Search for the cell housing the specified text and yield its [X, Y] center coordinate. 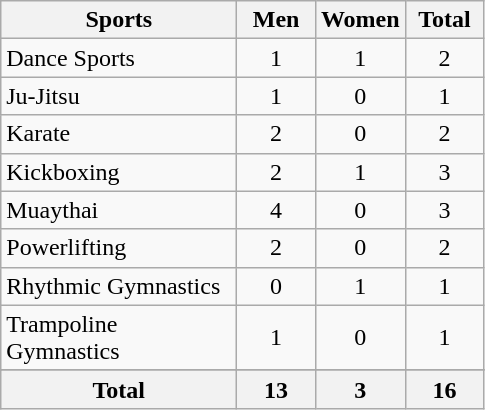
4 [276, 210]
Rhythmic Gymnastics [119, 286]
Powerlifting [119, 248]
16 [444, 389]
Karate [119, 134]
Ju-Jitsu [119, 96]
Dance Sports [119, 58]
Trampoline Gymnastics [119, 338]
13 [276, 389]
Kickboxing [119, 172]
Muaythai [119, 210]
Sports [119, 20]
Women [360, 20]
Men [276, 20]
